Pinpoint the cell where the given text exists, returning its [x, y] midpoint coordinate. 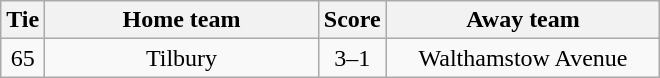
3–1 [352, 58]
Tie [23, 20]
Home team [182, 20]
Score [352, 20]
Away team [523, 20]
65 [23, 58]
Walthamstow Avenue [523, 58]
Tilbury [182, 58]
